Provide the (X, Y) coordinate of the cell's center where the given text is located.  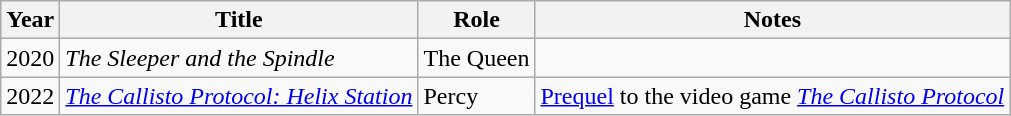
2022 (30, 96)
Prequel to the video game The Callisto Protocol (772, 96)
The Sleeper and the Spindle (239, 58)
Title (239, 20)
The Callisto Protocol: Helix Station (239, 96)
Year (30, 20)
Notes (772, 20)
Percy (476, 96)
The Queen (476, 58)
2020 (30, 58)
Role (476, 20)
